Provide the [X, Y] coordinate of the cell's center where the given text is located.  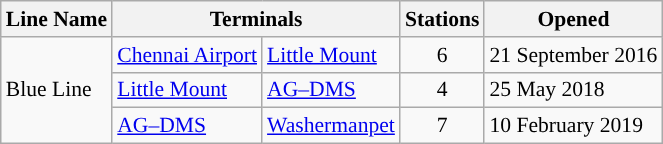
Stations [442, 19]
Line Name [56, 19]
25 May 2018 [573, 90]
6 [442, 55]
10 February 2019 [573, 126]
4 [442, 90]
Opened [573, 19]
Washermanpet [331, 126]
Terminals [256, 19]
21 September 2016 [573, 55]
Chennai Airport [187, 55]
Blue Line [56, 90]
7 [442, 126]
